Search for the cell housing the specified text and yield its [X, Y] center coordinate. 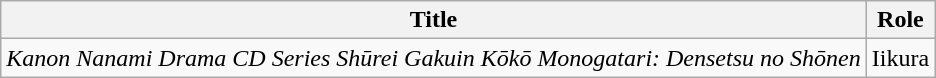
Role [900, 20]
Title [434, 20]
Kanon Nanami Drama CD Series Shūrei Gakuin Kōkō Monogatari: Densetsu no Shōnen [434, 58]
Iikura [900, 58]
